Return (X, Y) of the center of cell containing provided text 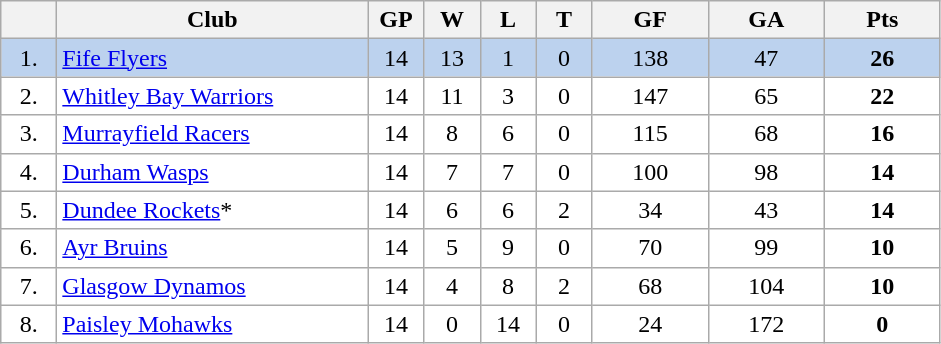
43 (766, 210)
L (508, 20)
Murrayfield Racers (212, 134)
GF (650, 20)
100 (650, 172)
147 (650, 96)
34 (650, 210)
172 (766, 324)
65 (766, 96)
Ayr Bruins (212, 248)
Paisley Mohawks (212, 324)
7. (29, 286)
3. (29, 134)
4. (29, 172)
5. (29, 210)
24 (650, 324)
99 (766, 248)
Dundee Rockets* (212, 210)
8. (29, 324)
2. (29, 96)
Whitley Bay Warriors (212, 96)
4 (452, 286)
Club (212, 20)
T (564, 20)
GA (766, 20)
Glasgow Dynamos (212, 286)
22 (882, 96)
1. (29, 58)
Pts (882, 20)
26 (882, 58)
3 (508, 96)
16 (882, 134)
GP (396, 20)
98 (766, 172)
Durham Wasps (212, 172)
70 (650, 248)
5 (452, 248)
1 (508, 58)
115 (650, 134)
Fife Flyers (212, 58)
9 (508, 248)
6. (29, 248)
13 (452, 58)
47 (766, 58)
11 (452, 96)
138 (650, 58)
104 (766, 286)
W (452, 20)
